Locate the cell with the specified text and output its [X, Y] center coordinate. 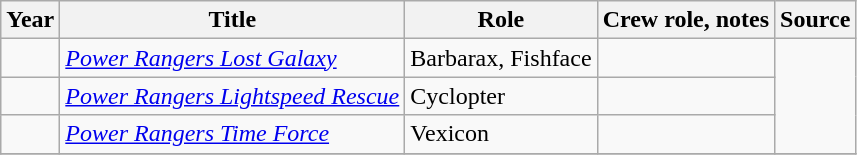
Source [816, 20]
Barbarax, Fishface [501, 58]
Crew role, notes [686, 20]
Power Rangers Time Force [232, 134]
Power Rangers Lightspeed Rescue [232, 96]
Year [30, 20]
Title [232, 20]
Power Rangers Lost Galaxy [232, 58]
Role [501, 20]
Cyclopter [501, 96]
Vexicon [501, 134]
